For the text-containing cell, return its midpoint in [x, y] coordinate format. 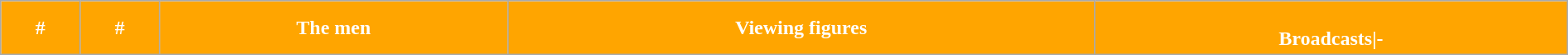
Broadcasts|- [1331, 28]
The men [334, 28]
Viewing figures [801, 28]
